From the cell containing the given text, extract its center point as [X, Y] coordinate. 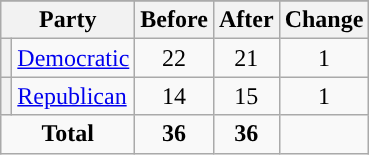
Total [68, 134]
After [246, 20]
Change [324, 20]
21 [246, 58]
22 [174, 58]
14 [174, 96]
Democratic [74, 58]
Party [68, 20]
Republican [74, 96]
Before [174, 20]
15 [246, 96]
